Determine the (x, y) coordinate at the center of the cell enclosing the given text.  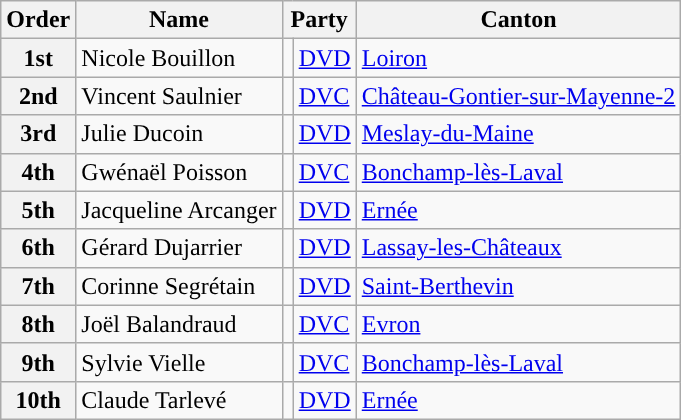
Order (38, 20)
7th (38, 286)
Corinne Segrétain (179, 286)
1st (38, 58)
Saint-Berthevin (518, 286)
Evron (518, 324)
Vincent Saulnier (179, 96)
Canton (518, 20)
8th (38, 324)
Julie Ducoin (179, 134)
Sylvie Vielle (179, 362)
Joël Balandraud (179, 324)
Lassay-les-Châteaux (518, 248)
Party (319, 20)
5th (38, 210)
Nicole Bouillon (179, 58)
9th (38, 362)
Gwénaël Poisson (179, 172)
Loiron (518, 58)
Château-Gontier-sur-Mayenne-2 (518, 96)
6th (38, 248)
10th (38, 400)
Meslay-du-Maine (518, 134)
3rd (38, 134)
Name (179, 20)
2nd (38, 96)
4th (38, 172)
Claude Tarlevé (179, 400)
Gérard Dujarrier (179, 248)
Jacqueline Arcanger (179, 210)
